Search for the cell housing the specified text and yield its (X, Y) center coordinate. 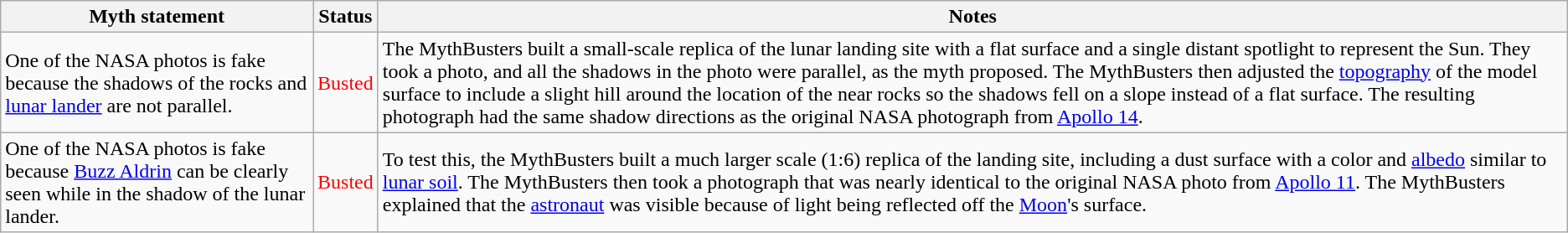
Myth statement (157, 17)
One of the NASA photos is fake because Buzz Aldrin can be clearly seen while in the shadow of the lunar lander. (157, 183)
Status (346, 17)
Notes (972, 17)
One of the NASA photos is fake because the shadows of the rocks and lunar lander are not parallel. (157, 82)
